Search for the cell housing the specified text and yield its (X, Y) center coordinate. 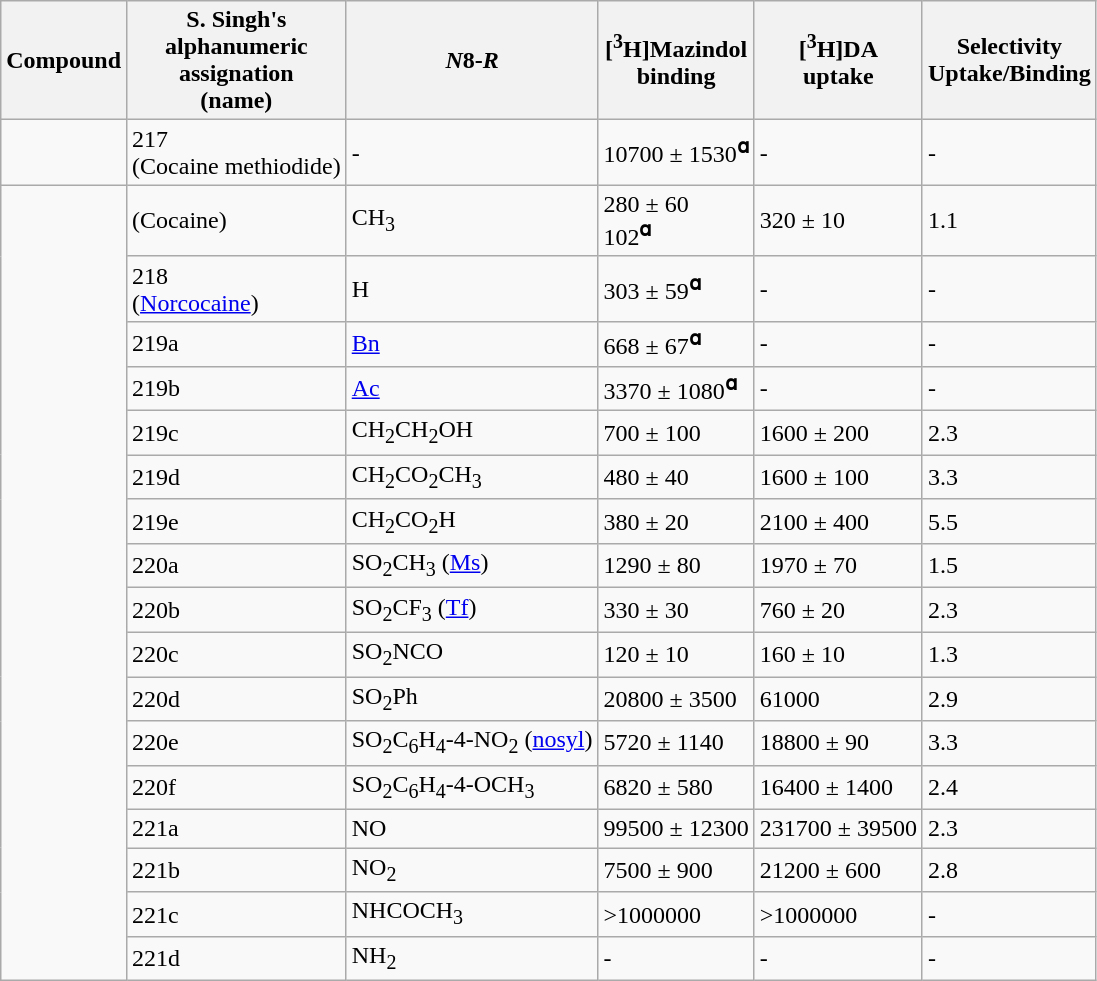
SO2CH3 (Ms) (472, 566)
330 ± 30 (676, 610)
99500 ± 12300 (676, 829)
280 ± 60102ɑ (676, 221)
380 ± 20 (676, 521)
2100 ± 400 (838, 521)
1290 ± 80 (676, 566)
220d (237, 699)
CH2CO2CH3 (472, 477)
5720 ± 1140 (676, 743)
CH2CH2OH (472, 433)
18800 ± 90 (838, 743)
21200 ± 600 (838, 870)
220c (237, 654)
61000 (838, 699)
700 ± 100 (676, 433)
760 ± 20 (838, 610)
16400 ± 1400 (838, 787)
219a (237, 344)
H (472, 288)
480 ± 40 (676, 477)
6820 ± 580 (676, 787)
231700 ± 39500 (838, 829)
3370 ± 1080ɑ (676, 388)
221c (237, 914)
320 ± 10 (838, 221)
CH2CO2H (472, 521)
1970 ± 70 (838, 566)
1.1 (1009, 221)
219e (237, 521)
20800 ± 3500 (676, 699)
2.9 (1009, 699)
217(Cocaine methiodide) (237, 152)
218(Norcocaine) (237, 288)
SO2C6H4-4-NO2 (nosyl) (472, 743)
SO2NCO (472, 654)
220f (237, 787)
[3H]Mazindolbinding (676, 60)
221b (237, 870)
668 ± 67ɑ (676, 344)
160 ± 10 (838, 654)
1600 ± 200 (838, 433)
1.3 (1009, 654)
219d (237, 477)
220a (237, 566)
NO2 (472, 870)
SO2CF3 (Tf) (472, 610)
SO2C6H4-4-OCH3 (472, 787)
Ac (472, 388)
NO (472, 829)
(Cocaine) (237, 221)
SO2Ph (472, 699)
2.8 (1009, 870)
219b (237, 388)
220e (237, 743)
221a (237, 829)
219c (237, 433)
CH3 (472, 221)
NHCOCH3 (472, 914)
221d (237, 958)
10700 ± 1530ɑ (676, 152)
120 ± 10 (676, 654)
NH2 (472, 958)
Compound (64, 60)
303 ± 59ɑ (676, 288)
Bn (472, 344)
1.5 (1009, 566)
2.4 (1009, 787)
[3H]DAuptake (838, 60)
SelectivityUptake/Binding (1009, 60)
1600 ± 100 (838, 477)
7500 ± 900 (676, 870)
S. Singh'salphanumericassignation(name) (237, 60)
220b (237, 610)
N8-R (472, 60)
5.5 (1009, 521)
